Pinpoint the cell where the given text exists, returning its [X, Y] midpoint coordinate. 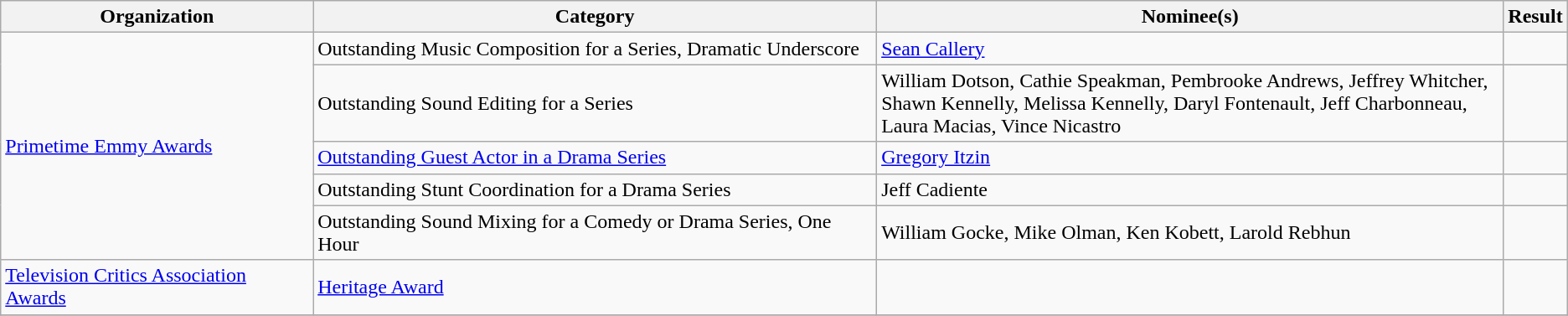
Jeff Cadiente [1190, 189]
Outstanding Sound Editing for a Series [595, 103]
Sean Callery [1190, 49]
Organization [157, 17]
Category [595, 17]
Gregory Itzin [1190, 158]
Outstanding Sound Mixing for a Comedy or Drama Series, One Hour [595, 233]
Primetime Emmy Awards [157, 146]
Outstanding Stunt Coordination for a Drama Series [595, 189]
Outstanding Music Composition for a Series, Dramatic Underscore [595, 49]
Outstanding Guest Actor in a Drama Series [595, 158]
Television Critics Association Awards [157, 287]
Heritage Award [595, 287]
Nominee(s) [1190, 17]
William Gocke, Mike Olman, Ken Kobett, Larold Rebhun [1190, 233]
Result [1535, 17]
